Output the (x, y) coordinate of the center of the cell containing the given text.  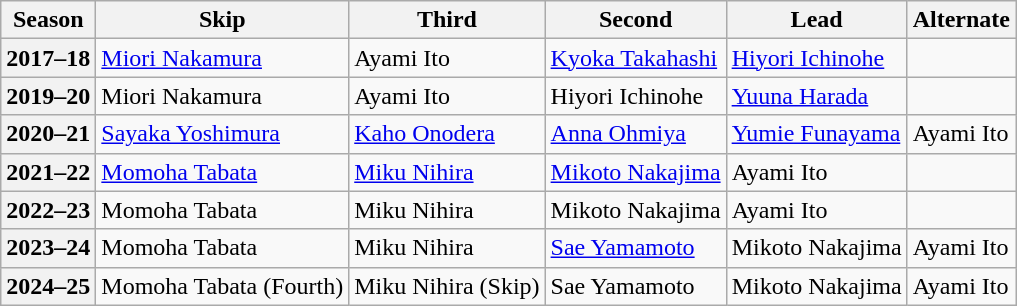
Kaho Onodera (447, 134)
2020–21 (48, 134)
Anna Ohmiya (636, 134)
Yuuna Harada (816, 96)
2024–25 (48, 286)
Skip (222, 20)
Alternate (961, 20)
2023–24 (48, 248)
Momoha Tabata (Fourth) (222, 286)
Sayaka Yoshimura (222, 134)
Kyoka Takahashi (636, 58)
2022–23 (48, 210)
2019–20 (48, 96)
2021–22 (48, 172)
2017–18 (48, 58)
Third (447, 20)
Yumie Funayama (816, 134)
Second (636, 20)
Miku Nihira (Skip) (447, 286)
Lead (816, 20)
Season (48, 20)
